Identify which cell holds the provided text, then report its (x, y) central coordinate. 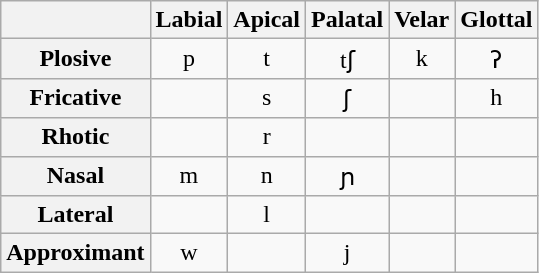
Glottal (496, 20)
l (267, 215)
Nasal (76, 176)
w (189, 253)
r (267, 137)
ɲ (348, 176)
n (267, 176)
m (189, 176)
j (348, 253)
tʃ (348, 59)
k (422, 59)
s (267, 98)
Velar (422, 20)
Rhotic (76, 137)
Apical (267, 20)
h (496, 98)
Labial (189, 20)
Plosive (76, 59)
Fricative (76, 98)
Approximant (76, 253)
Lateral (76, 215)
t (267, 59)
ʔ (496, 59)
Palatal (348, 20)
ʃ (348, 98)
p (189, 59)
